Locate the cell with the specified text and output its [X, Y] center coordinate. 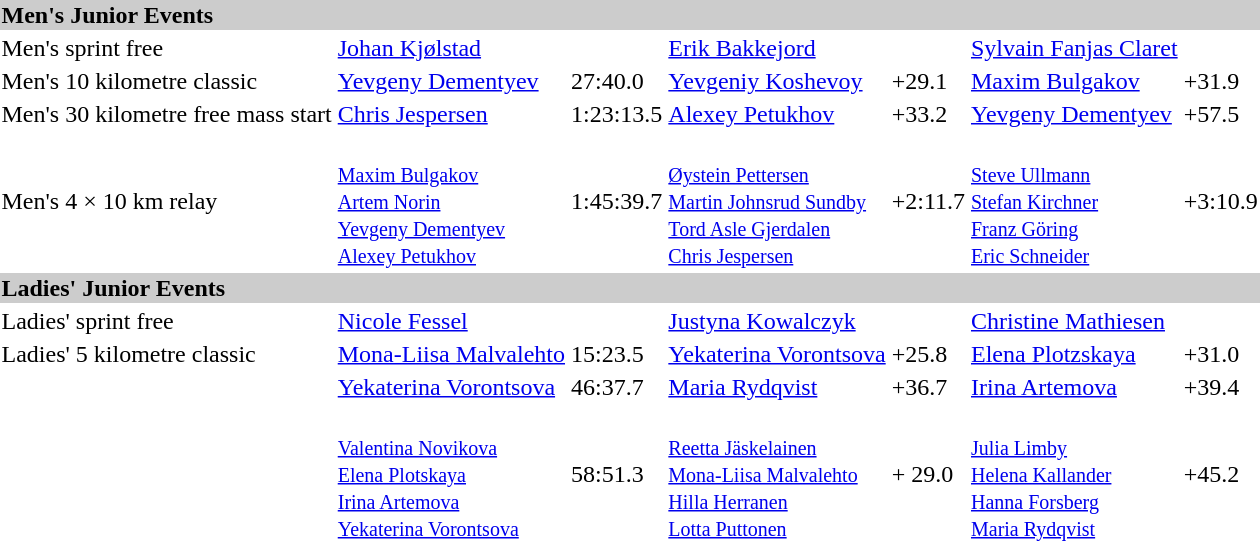
46:37.7 [617, 387]
Nicole Fessel [451, 321]
27:40.0 [617, 81]
Johan Kjølstad [451, 48]
Christine Mathiesen [1074, 321]
+29.1 [928, 81]
Sylvain Fanjas Claret [1074, 48]
Men's 30 kilometre free mass start [166, 114]
+39.4 [1220, 387]
+25.8 [928, 354]
Mona-Liisa Malvalehto [451, 354]
+33.2 [928, 114]
Elena Plotzskaya [1074, 354]
+2:11.7 [928, 201]
Øystein PettersenMartin Johnsrud SundbyTord Asle GjerdalenChris Jespersen [777, 201]
15:23.5 [617, 354]
Justyna Kowalczyk [777, 321]
Irina Artemova [1074, 387]
Chris Jespersen [451, 114]
Maria Rydqvist [777, 387]
Men's Junior Events [630, 15]
Alexey Petukhov [777, 114]
1:45:39.7 [617, 201]
Men's 4 × 10 km relay [166, 201]
Maxim BulgakovArtem NorinYevgeny DementyevAlexey Petukhov [451, 201]
Ladies' Junior Events [630, 288]
Ladies' 5 kilometre classic [166, 354]
+57.5 [1220, 114]
1:23:13.5 [617, 114]
+31.0 [1220, 354]
Yevgeniy Koshevoy [777, 81]
Ladies' sprint free [166, 321]
+36.7 [928, 387]
+31.9 [1220, 81]
Men's 10 kilometre classic [166, 81]
+3:10.9 [1220, 201]
Men's sprint free [166, 48]
Erik Bakkejord [777, 48]
Steve UllmannStefan KirchnerFranz GöringEric Schneider [1074, 201]
Maxim Bulgakov [1074, 81]
